Return the [x, y] coordinate for the center point of the cell that contains the specified text.  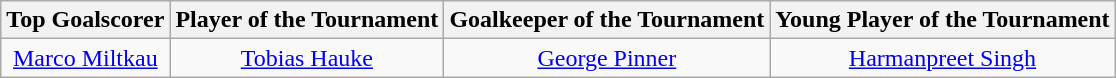
Harmanpreet Singh [942, 58]
Marco Miltkau [86, 58]
Tobias Hauke [307, 58]
Goalkeeper of the Tournament [607, 20]
Young Player of the Tournament [942, 20]
George Pinner [607, 58]
Player of the Tournament [307, 20]
Top Goalscorer [86, 20]
